From the cell containing the given text, extract its center point as [X, Y] coordinate. 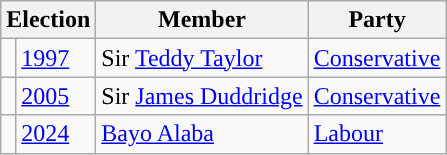
Election [48, 20]
2005 [56, 96]
Labour [377, 134]
Party [377, 20]
Sir Teddy Taylor [202, 58]
Sir James Duddridge [202, 96]
Bayo Alaba [202, 134]
Member [202, 20]
2024 [56, 134]
1997 [56, 58]
